Output the [x, y] coordinate of the center of the cell containing the given text.  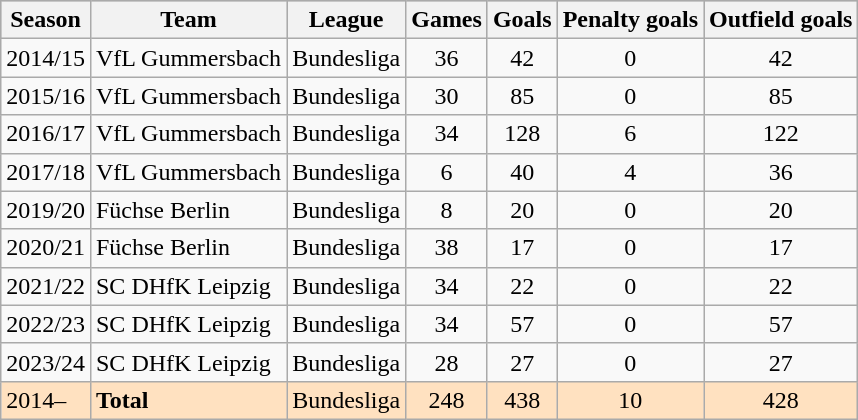
248 [447, 400]
2015/16 [46, 96]
League [346, 20]
2019/20 [46, 210]
Total [188, 400]
122 [781, 134]
2020/21 [46, 248]
10 [630, 400]
428 [781, 400]
2023/24 [46, 362]
40 [522, 172]
38 [447, 248]
Season [46, 20]
28 [447, 362]
2017/18 [46, 172]
2021/22 [46, 286]
Penalty goals [630, 20]
8 [447, 210]
2022/23 [46, 324]
Goals [522, 20]
2016/17 [46, 134]
Outfield goals [781, 20]
30 [447, 96]
Team [188, 20]
128 [522, 134]
Games [447, 20]
4 [630, 172]
2014– [46, 400]
2014/15 [46, 58]
438 [522, 400]
